Detect which cell encompasses the target text, then output its [x, y] center coordinate. 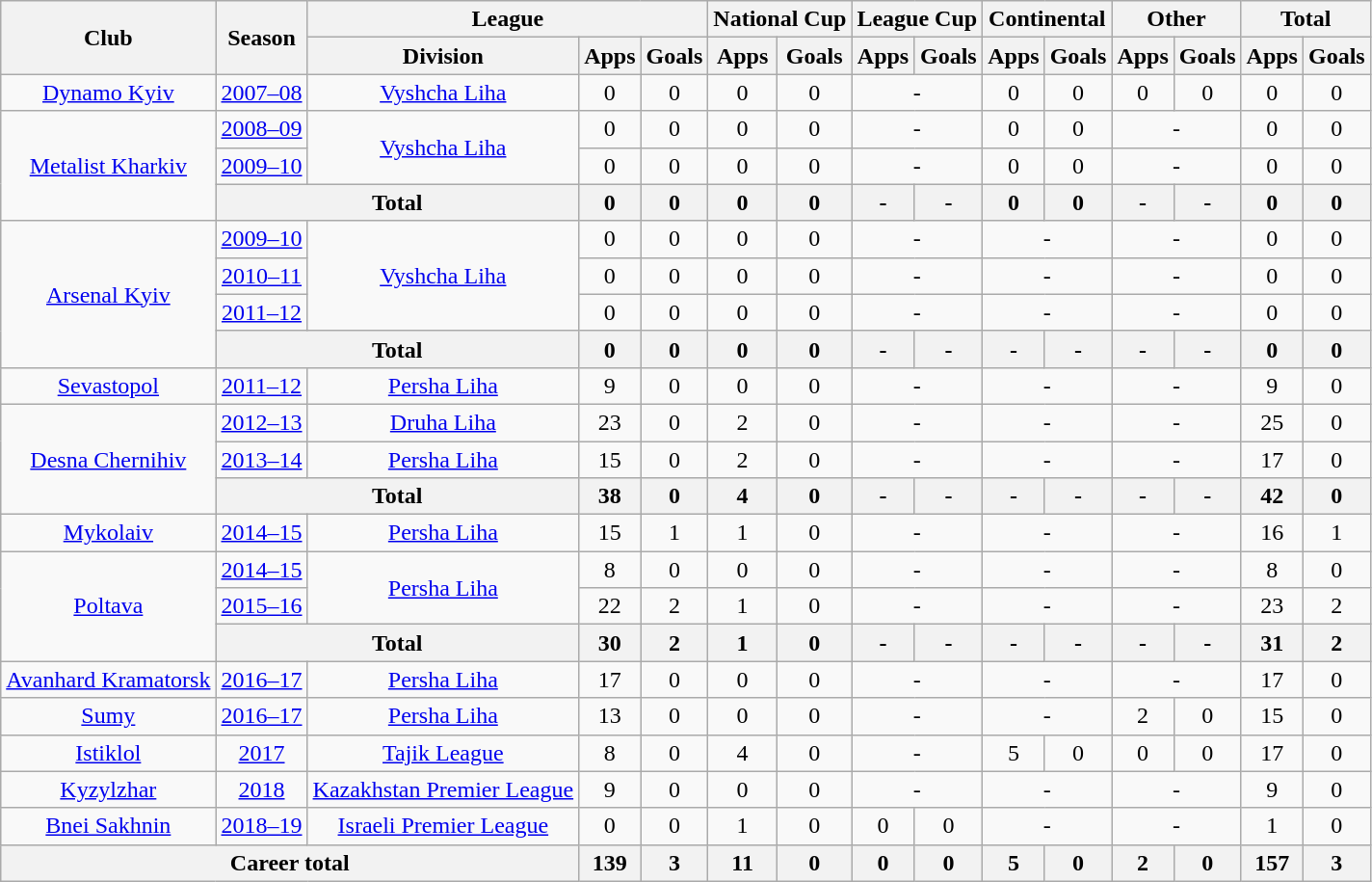
Division [443, 56]
Avanhard Kramatorsk [108, 680]
25 [1272, 422]
National Cup [780, 19]
2012–13 [262, 422]
Poltava [108, 606]
42 [1272, 496]
2010–11 [262, 276]
13 [610, 716]
League [508, 19]
31 [1272, 643]
Druha Liha [443, 422]
Desna Chernihiv [108, 459]
Arsenal Kyiv [108, 294]
Israeli Premier League [443, 826]
139 [610, 863]
Career total [290, 863]
Tajik League [443, 753]
Bnei Sakhnin [108, 826]
2018 [262, 789]
Metalist Kharkiv [108, 166]
16 [1272, 533]
Istiklol [108, 753]
Club [108, 38]
30 [610, 643]
2018–19 [262, 826]
2008–09 [262, 129]
38 [610, 496]
League Cup [917, 19]
Continental [1047, 19]
2017 [262, 753]
Dynamo Kyiv [108, 93]
157 [1272, 863]
Other [1176, 19]
Season [262, 38]
2007–08 [262, 93]
Kazakhstan Premier League [443, 789]
Sumy [108, 716]
Mykolaiv [108, 533]
Sevastopol [108, 386]
Kyzylzhar [108, 789]
11 [743, 863]
2015–16 [262, 606]
2013–14 [262, 460]
22 [610, 606]
